Detect which cell encompasses the target text, then output its [X, Y] center coordinate. 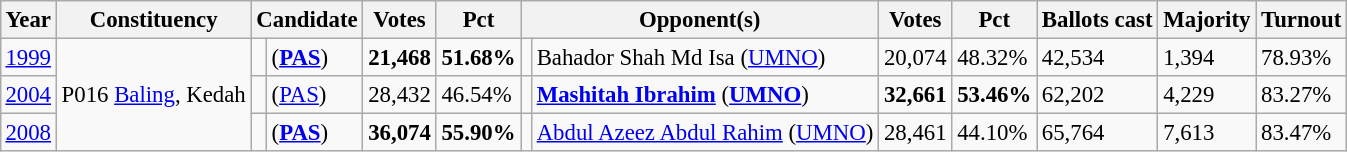
28,432 [400, 95]
Opponent(s) [700, 20]
55.90% [478, 133]
62,202 [1096, 95]
2004 [28, 95]
44.10% [994, 133]
Abdul Azeez Abdul Rahim (UMNO) [704, 133]
78.93% [1302, 57]
Turnout [1302, 20]
Majority [1207, 20]
32,661 [916, 95]
53.46% [994, 95]
20,074 [916, 57]
83.27% [1302, 95]
21,468 [400, 57]
Constituency [154, 20]
65,764 [1096, 133]
P016 Baling, Kedah [154, 94]
Mashitah Ibrahim (UMNO) [704, 95]
Ballots cast [1096, 20]
1,394 [1207, 57]
46.54% [478, 95]
48.32% [994, 57]
1999 [28, 57]
Year [28, 20]
7,613 [1207, 133]
51.68% [478, 57]
42,534 [1096, 57]
4,229 [1207, 95]
36,074 [400, 133]
28,461 [916, 133]
Bahador Shah Md Isa (UMNO) [704, 57]
2008 [28, 133]
83.47% [1302, 133]
Candidate [307, 20]
